Output the (x, y) coordinate of the center of the cell containing the given text.  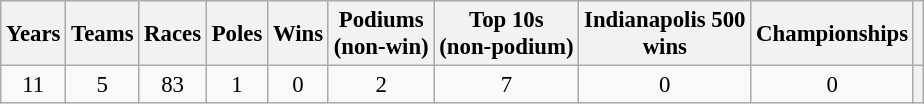
1 (236, 85)
83 (173, 85)
Teams (102, 34)
Podiums(non-win) (381, 34)
Wins (298, 34)
Poles (236, 34)
Top 10s(non-podium) (506, 34)
5 (102, 85)
2 (381, 85)
11 (34, 85)
Championships (832, 34)
Years (34, 34)
7 (506, 85)
Indianapolis 500 wins (665, 34)
Races (173, 34)
